Identify which cell holds the provided text, then report its (X, Y) central coordinate. 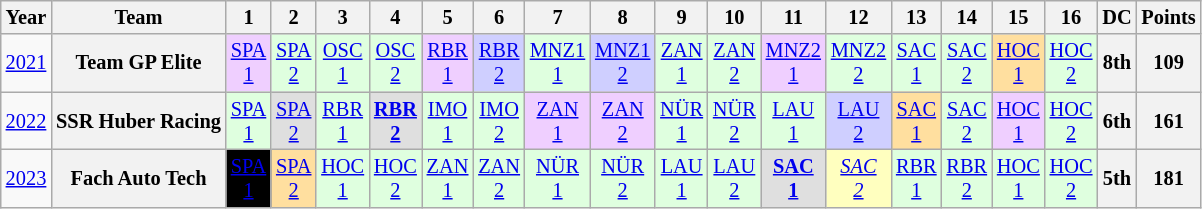
7 (558, 17)
MNZ21 (794, 63)
6th (1116, 121)
MNZ12 (622, 63)
16 (1072, 17)
13 (916, 17)
5 (448, 17)
1 (248, 17)
15 (1018, 17)
181 (1169, 178)
2021 (26, 63)
IMO2 (499, 121)
5th (1116, 178)
109 (1169, 63)
SSR Huber Racing (138, 121)
161 (1169, 121)
Fach Auto Tech (138, 178)
14 (967, 17)
Team GP Elite (138, 63)
2022 (26, 121)
2023 (26, 178)
OSC1 (342, 63)
12 (858, 17)
DC (1116, 17)
Points (1169, 17)
10 (734, 17)
4 (396, 17)
OSC2 (396, 63)
8th (1116, 63)
8 (622, 17)
IMO1 (448, 121)
9 (682, 17)
6 (499, 17)
Team (138, 17)
2 (294, 17)
3 (342, 17)
11 (794, 17)
MNZ11 (558, 63)
MNZ22 (858, 63)
Year (26, 17)
